Identify which cell holds the provided text, then report its (x, y) central coordinate. 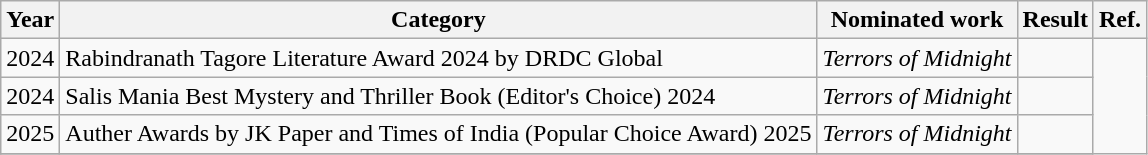
Result (1055, 20)
2025 (30, 134)
Salis Mania Best Mystery and Thriller Book (Editor's Choice) 2024 (438, 96)
Year (30, 20)
Nominated work (917, 20)
Category (438, 20)
Rabindranath Tagore Literature Award 2024 by DRDC Global (438, 58)
Ref. (1120, 20)
Auther Awards by JK Paper and Times of India (Popular Choice Award) 2025 (438, 134)
